For the text-containing cell, return its midpoint in [x, y] coordinate format. 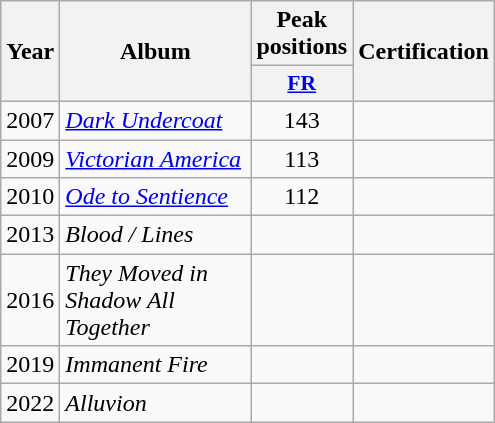
Victorian America [156, 159]
They Moved in Shadow All Together [156, 300]
2019 [30, 365]
Year [30, 52]
Dark Undercoat [156, 120]
Peak positions [302, 34]
Blood / Lines [156, 235]
FR [302, 84]
143 [302, 120]
2013 [30, 235]
2007 [30, 120]
2009 [30, 159]
Ode to Sentience [156, 197]
Immanent Fire [156, 365]
2010 [30, 197]
2016 [30, 300]
112 [302, 197]
Certification [424, 52]
2022 [30, 403]
113 [302, 159]
Album [156, 52]
Alluvion [156, 403]
